Provide the [x, y] coordinate of the cell's center where the given text is located.  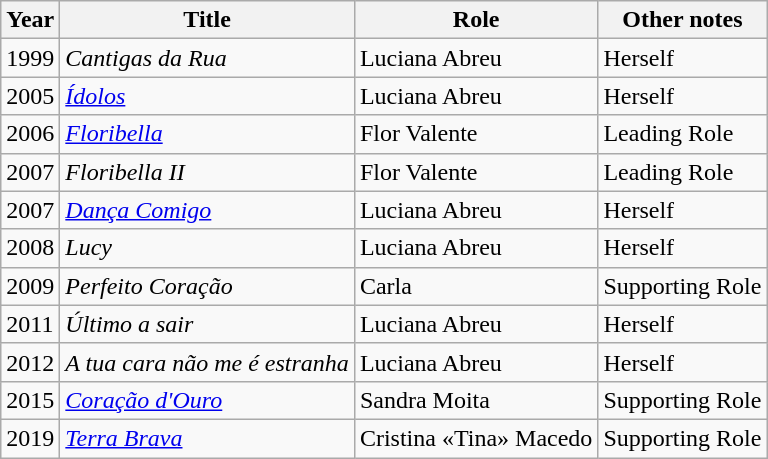
2008 [30, 248]
Cantigas da Rua [208, 58]
2009 [30, 286]
Other notes [682, 20]
Ídolos [208, 96]
A tua cara não me é estranha [208, 362]
Role [476, 20]
Title [208, 20]
Terra Brava [208, 438]
Lucy [208, 248]
Dança Comigo [208, 210]
2019 [30, 438]
1999 [30, 58]
Cristina «Tina» Macedo [476, 438]
2012 [30, 362]
Year [30, 20]
Perfeito Coração [208, 286]
Último a sair [208, 324]
Carla [476, 286]
Coração d'Ouro [208, 400]
2011 [30, 324]
2015 [30, 400]
2005 [30, 96]
Floribella II [208, 172]
Floribella [208, 134]
Sandra Moita [476, 400]
2006 [30, 134]
